Pinpoint the cell where the given text exists, returning its (X, Y) midpoint coordinate. 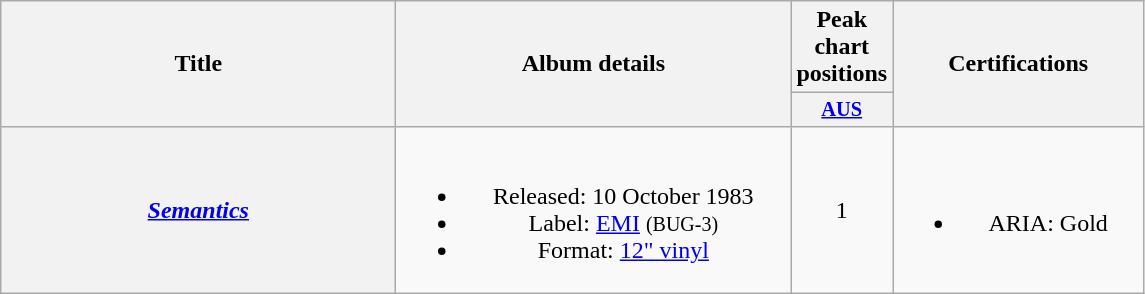
Semantics (198, 210)
Album details (594, 64)
1 (842, 210)
ARIA: Gold (1018, 210)
Title (198, 64)
Peak chartpositions (842, 47)
Released: 10 October 1983Label: EMI (BUG-3)Format: 12" vinyl (594, 210)
AUS (842, 110)
Certifications (1018, 64)
